Detect which cell encompasses the target text, then output its [x, y] center coordinate. 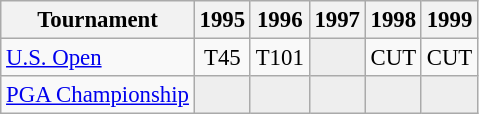
1999 [449, 20]
1995 [222, 20]
1997 [337, 20]
1996 [280, 20]
T45 [222, 58]
PGA Championship [98, 95]
U.S. Open [98, 58]
T101 [280, 58]
Tournament [98, 20]
1998 [393, 20]
